Identify which cell holds the provided text, then report its (X, Y) central coordinate. 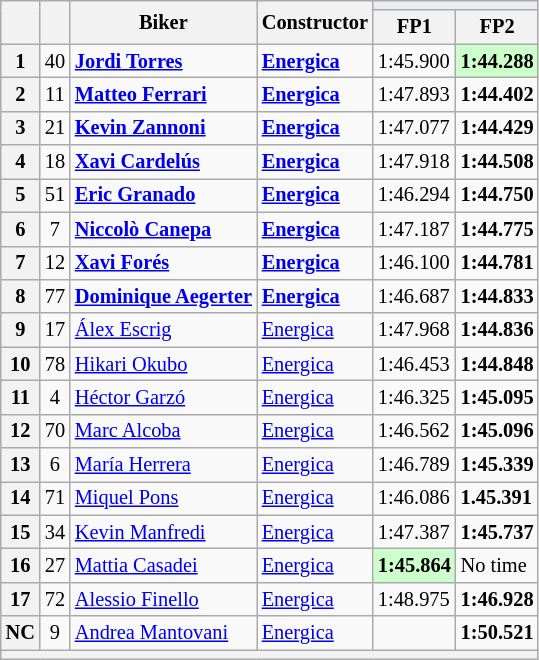
1:47.387 (414, 532)
1:46.294 (414, 195)
Marc Alcoba (164, 431)
1 (20, 61)
1:44.750 (498, 195)
NC (20, 633)
51 (55, 195)
Eric Granado (164, 195)
1:47.968 (414, 330)
Mattia Casadei (164, 565)
21 (55, 128)
1:46.687 (414, 296)
15 (20, 532)
No time (498, 565)
Álex Escrig (164, 330)
1:45.339 (498, 465)
2 (20, 94)
FP2 (498, 27)
77 (55, 296)
3 (20, 128)
Andrea Mantovani (164, 633)
1:46.100 (414, 263)
Dominique Aegerter (164, 296)
Jordi Torres (164, 61)
1:45.096 (498, 431)
FP1 (414, 27)
1:46.562 (414, 431)
5 (20, 195)
1:45.900 (414, 61)
Kevin Manfredi (164, 532)
Xavi Forés (164, 263)
1:47.187 (414, 229)
1:46.325 (414, 397)
1:48.975 (414, 599)
Miquel Pons (164, 498)
1:47.918 (414, 162)
40 (55, 61)
Niccolò Canepa (164, 229)
1.45.391 (498, 498)
Matteo Ferrari (164, 94)
1:44.781 (498, 263)
Héctor Garzó (164, 397)
18 (55, 162)
María Herrera (164, 465)
Hikari Okubo (164, 364)
1:45.095 (498, 397)
72 (55, 599)
1:46.789 (414, 465)
1:44.402 (498, 94)
1:44.836 (498, 330)
1:45.864 (414, 565)
1:44.508 (498, 162)
1:44.288 (498, 61)
1:47.893 (414, 94)
1:47.077 (414, 128)
16 (20, 565)
Constructor (315, 22)
14 (20, 498)
10 (20, 364)
Xavi Cardelús (164, 162)
13 (20, 465)
1:45.737 (498, 532)
78 (55, 364)
70 (55, 431)
Biker (164, 22)
1:44.833 (498, 296)
Kevin Zannoni (164, 128)
34 (55, 532)
8 (20, 296)
27 (55, 565)
1:46.928 (498, 599)
Alessio Finello (164, 599)
1:46.453 (414, 364)
1:44.848 (498, 364)
71 (55, 498)
1:44.429 (498, 128)
1:46.086 (414, 498)
1:50.521 (498, 633)
1:44.775 (498, 229)
